Extract the [X, Y] coordinate from the center of the cell holding the provided text.  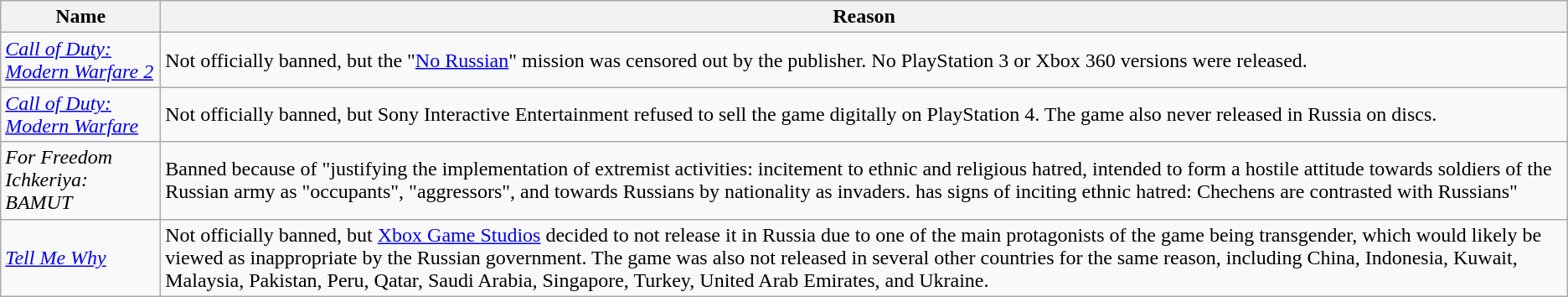
Call of Duty: Modern Warfare 2 [80, 60]
Name [80, 17]
Tell Me Why [80, 258]
Not officially banned, but the "No Russian" mission was censored out by the publisher. No PlayStation 3 or Xbox 360 versions were released. [864, 60]
Reason [864, 17]
Call of Duty: Modern Warfare [80, 114]
For Freedom Ichkeriya: BAMUT [80, 180]
